Determine the [x, y] coordinate at the center of the cell enclosing the given text.  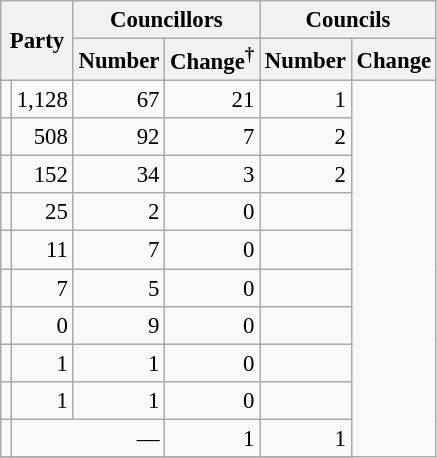
34 [119, 175]
152 [42, 175]
11 [42, 250]
92 [119, 137]
67 [119, 100]
5 [119, 288]
25 [42, 213]
— [88, 438]
1,128 [42, 100]
3 [212, 175]
21 [212, 100]
Party [37, 41]
Councillors [166, 20]
9 [119, 325]
Councils [348, 20]
Change [394, 60]
Change† [212, 60]
508 [42, 137]
